Determine the (X, Y) coordinate at the center of the cell enclosing the given text.  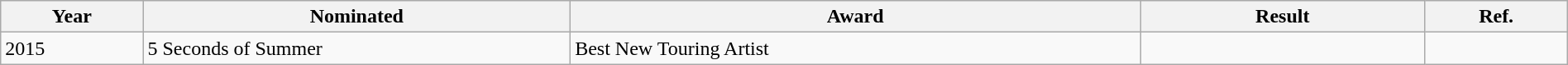
Best New Touring Artist (855, 48)
Award (855, 17)
Year (72, 17)
Ref. (1496, 17)
2015 (72, 48)
Nominated (357, 17)
5 Seconds of Summer (357, 48)
Result (1283, 17)
